Output the [X, Y] coordinate of the center of the cell containing the given text.  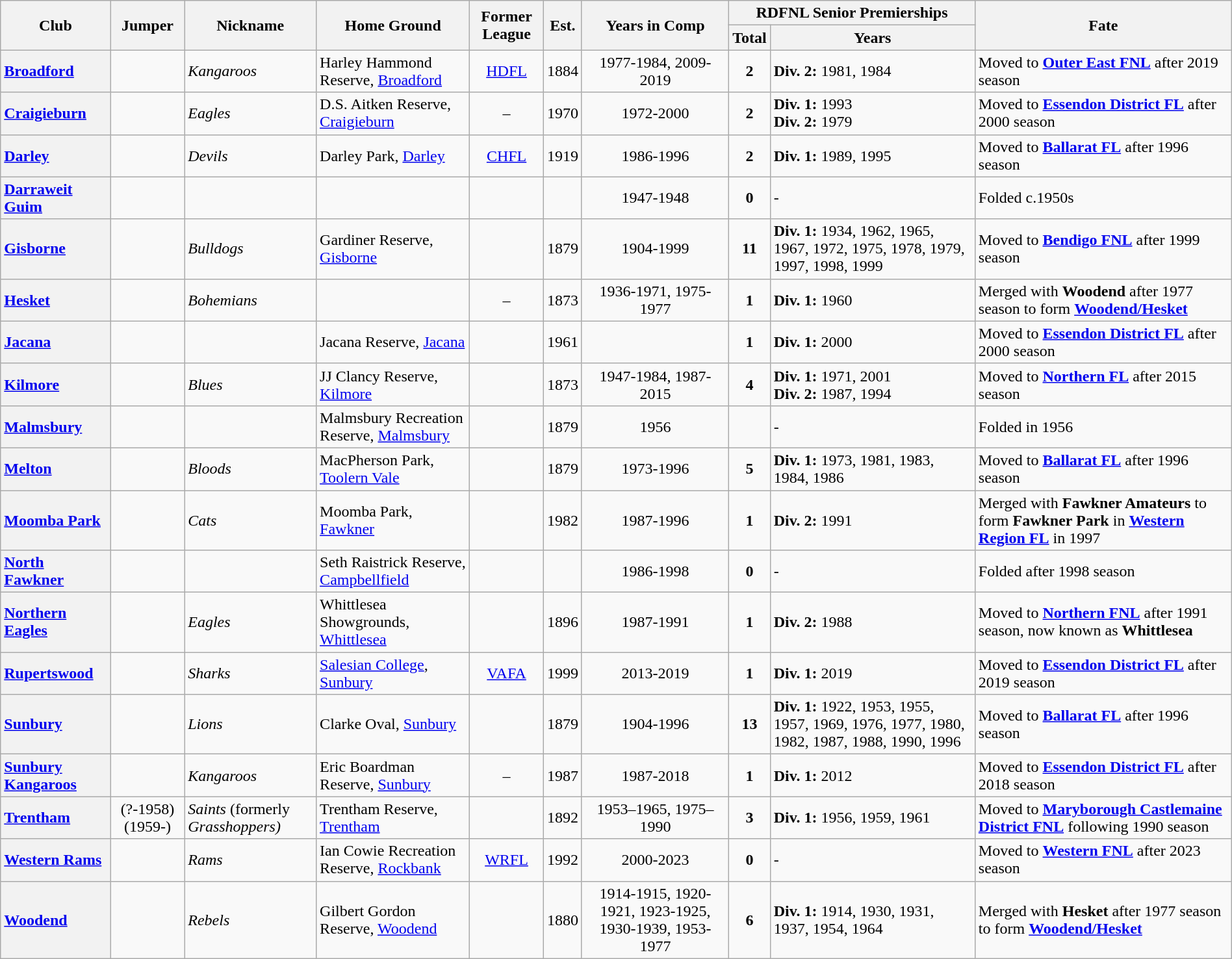
1919 [563, 156]
Broadford [56, 71]
MacPherson Park, Toolern Vale [393, 469]
1896 [563, 622]
Div. 1: 2000 [872, 342]
Northern Eagles [56, 622]
(?-1958)(1959-) [148, 817]
1947-1948 [655, 198]
Club [56, 25]
Folded c.1950s [1103, 198]
Craigieburn [56, 113]
1956 [655, 426]
2000-2023 [655, 860]
1987-1996 [655, 520]
Hesket [56, 300]
11 [750, 249]
Nickname [251, 25]
Div. 1: 1993Div. 2: 1979 [872, 113]
Home Ground [393, 25]
Melton [56, 469]
1914-1915, 1920-1921, 1923-1925, 1930-1939, 1953-1977 [655, 920]
Moved to Maryborough Castlemaine District FNL following 1990 season [1103, 817]
Moved to Essendon District FL after 2018 season [1103, 776]
1986-1996 [655, 156]
1972-2000 [655, 113]
Moved to Essendon District FL after 2019 season [1103, 673]
Gardiner Reserve, Gisborne [393, 249]
Gisborne [56, 249]
Sunbury [56, 724]
Rams [251, 860]
HDFL [507, 71]
Merged with Woodend after 1977 season to form Woodend/Hesket [1103, 300]
Moved to Northern FL after 2015 season [1103, 385]
1961 [563, 342]
Whittlesea Showgrounds, Whittlesea [393, 622]
Seth Raistrick Reserve, Campbellfield [393, 572]
Kilmore [56, 385]
JJ Clancy Reserve, Kilmore [393, 385]
Folded after 1998 season [1103, 572]
1987-1991 [655, 622]
VAFA [507, 673]
1880 [563, 920]
Moved to Bendigo FNL after 1999 season [1103, 249]
WRFL [507, 860]
D.S. Aitken Reserve, Craigieburn [393, 113]
1987 [563, 776]
Rupertswood [56, 673]
Malmsbury [56, 426]
1987-2018 [655, 776]
Years in Comp [655, 25]
Div. 1: 1956, 1959, 1961 [872, 817]
Div. 1: 1973, 1981, 1983, 1984, 1986 [872, 469]
Sharks [251, 673]
3 [750, 817]
Sunbury Kangaroos [56, 776]
Woodend [56, 920]
6 [750, 920]
Gilbert Gordon Reserve, Woodend [393, 920]
1970 [563, 113]
Former League [507, 25]
Trentham [56, 817]
1982 [563, 520]
Western Rams [56, 860]
5 [750, 469]
Moved to Northern FNL after 1991 season, now known as Whittlesea [1103, 622]
Bulldogs [251, 249]
1947-1984, 1987-2015 [655, 385]
North Fawkner [56, 572]
1904-1999 [655, 249]
1999 [563, 673]
Ian Cowie Recreation Reserve, Rockbank [393, 860]
CHFL [507, 156]
Folded in 1956 [1103, 426]
Est. [563, 25]
Cats [251, 520]
2013-2019 [655, 673]
Moved to Outer East FNL after 2019 season [1103, 71]
Merged with Hesket after 1977 season to form Woodend/Hesket [1103, 920]
Moomba Park [56, 520]
Div. 1: 2019 [872, 673]
Lions [251, 724]
Darraweit Guim [56, 198]
Div. 1: 1960 [872, 300]
Jacana Reserve, Jacana [393, 342]
Malmsbury Recreation Reserve, Malmsbury [393, 426]
1992 [563, 860]
Div. 1: 1971, 2001Div. 2: 1987, 1994 [872, 385]
Salesian College, Sunbury [393, 673]
Clarke Oval, Sunbury [393, 724]
Jumper [148, 25]
1936-1971, 1975-1977 [655, 300]
Eric Boardman Reserve, Sunbury [393, 776]
1977-1984, 2009-2019 [655, 71]
Div. 1: 2012 [872, 776]
RDFNL Senior Premierships [853, 13]
Bohemians [251, 300]
Div. 1: 1989, 1995 [872, 156]
1986-1998 [655, 572]
1892 [563, 817]
Moved to Western FNL after 2023 season [1103, 860]
Div. 1: 1934, 1962, 1965, 1967, 1972, 1975, 1978, 1979, 1997, 1998, 1999 [872, 249]
Div. 1: 1914, 1930, 1931, 1937, 1954, 1964 [872, 920]
1884 [563, 71]
Rebels [251, 920]
Harley Hammond Reserve, Broadford [393, 71]
Div. 2: 1981, 1984 [872, 71]
Div. 2: 1988 [872, 622]
1973-1996 [655, 469]
1953–1965, 1975–1990 [655, 817]
Fate [1103, 25]
Bloods [251, 469]
Moomba Park, Fawkner [393, 520]
Saints (formerly Grasshoppers) [251, 817]
1904-1996 [655, 724]
Blues [251, 385]
13 [750, 724]
Jacana [56, 342]
4 [750, 385]
Years [872, 38]
Div. 2: 1991 [872, 520]
Trentham Reserve, Trentham [393, 817]
Total [750, 38]
Div. 1: 1922, 1953, 1955, 1957, 1969, 1976, 1977, 1980, 1982, 1987, 1988, 1990, 1996 [872, 724]
Darley Park, Darley [393, 156]
Merged with Fawkner Amateurs to form Fawkner Park in Western Region FL in 1997 [1103, 520]
Devils [251, 156]
Darley [56, 156]
